From the cell containing the given text, extract its center point as (x, y) coordinate. 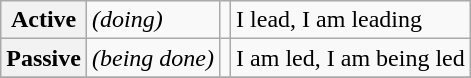
I am led, I am being led (351, 58)
Active (44, 20)
(being done) (152, 58)
I lead, I am leading (351, 20)
(doing) (152, 20)
Passive (44, 58)
